Return the (x, y) coordinate for the center point of the cell that contains the specified text.  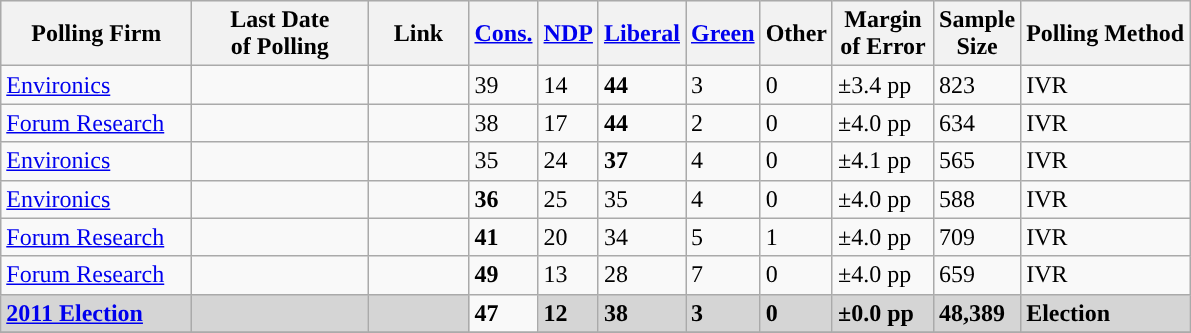
12 (568, 313)
Cons. (504, 34)
49 (504, 275)
588 (978, 199)
Election (1106, 313)
Other (796, 34)
Link (418, 34)
47 (504, 313)
659 (978, 275)
2011 Election (96, 313)
SampleSize (978, 34)
14 (568, 85)
41 (504, 237)
28 (642, 275)
20 (568, 237)
7 (724, 275)
565 (978, 161)
±4.1 pp (882, 161)
Last Dateof Polling (280, 34)
17 (568, 123)
39 (504, 85)
±3.4 pp (882, 85)
Green (724, 34)
±0.0 pp (882, 313)
37 (642, 161)
34 (642, 237)
48,389 (978, 313)
25 (568, 199)
1 (796, 237)
5 (724, 237)
2 (724, 123)
36 (504, 199)
Polling Method (1106, 34)
Liberal (642, 34)
Polling Firm (96, 34)
709 (978, 237)
Marginof Error (882, 34)
NDP (568, 34)
13 (568, 275)
24 (568, 161)
634 (978, 123)
823 (978, 85)
